Identify which cell holds the provided text, then report its (X, Y) central coordinate. 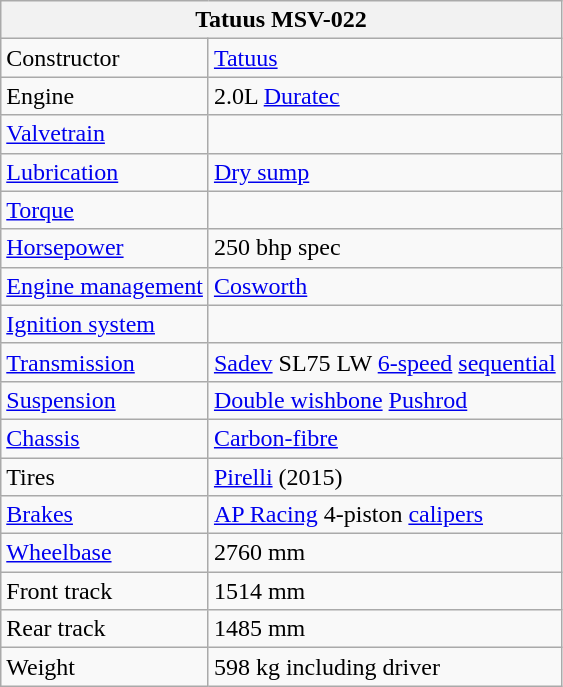
1485 mm (384, 629)
Dry sump (384, 172)
Horsepower (105, 248)
Chassis (105, 438)
1514 mm (384, 591)
Engine (105, 96)
Engine management (105, 286)
Suspension (105, 400)
Carbon-fibre (384, 438)
598 kg including driver (384, 667)
Pirelli (2015) (384, 477)
Brakes (105, 515)
Lubrication (105, 172)
Double wishbone Pushrod (384, 400)
Valvetrain (105, 134)
2760 mm (384, 553)
Constructor (105, 58)
Torque (105, 210)
Ignition system (105, 324)
Transmission (105, 362)
Cosworth (384, 286)
Rear track (105, 629)
Tatuus (384, 58)
Wheelbase (105, 553)
250 bhp spec (384, 248)
Weight (105, 667)
Sadev SL75 LW 6-speed sequential (384, 362)
Tatuus MSV-022 (281, 20)
AP Racing 4-piston calipers (384, 515)
Tires (105, 477)
Front track (105, 591)
2.0L Duratec (384, 96)
